Pinpoint the cell where the given text exists, returning its (X, Y) midpoint coordinate. 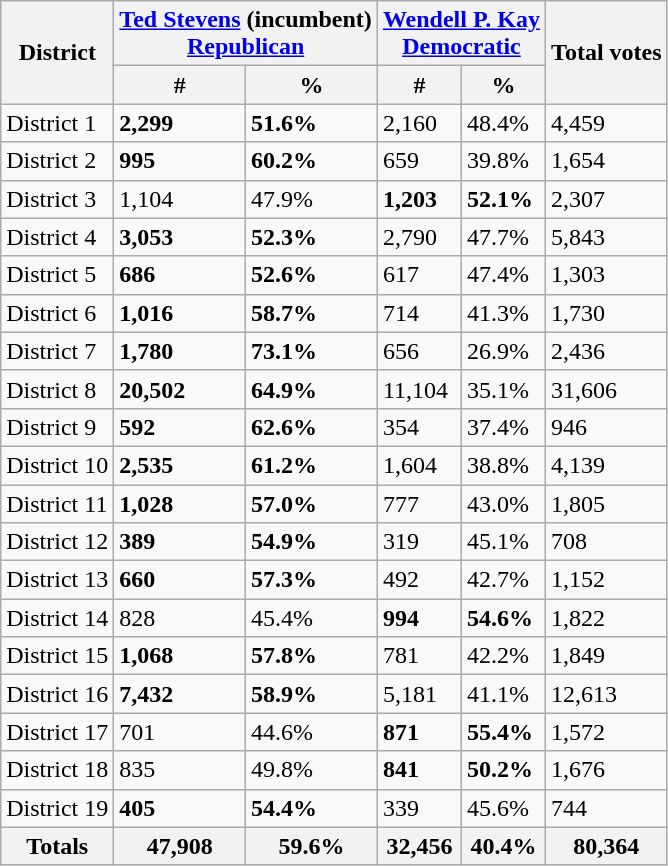
45.4% (312, 618)
835 (180, 770)
District 12 (58, 542)
47.9% (312, 199)
339 (419, 808)
656 (419, 351)
42.2% (503, 656)
47.7% (503, 237)
1,780 (180, 351)
55.4% (503, 732)
41.1% (503, 694)
73.1% (312, 351)
592 (180, 427)
744 (607, 808)
57.8% (312, 656)
7,432 (180, 694)
47.4% (503, 275)
714 (419, 313)
4,459 (607, 123)
828 (180, 618)
Wendell P. KayDemocratic (461, 34)
District 7 (58, 351)
617 (419, 275)
58.9% (312, 694)
District (58, 52)
492 (419, 580)
58.7% (312, 313)
District 17 (58, 732)
319 (419, 542)
59.6% (312, 846)
54.4% (312, 808)
42.7% (503, 580)
1,016 (180, 313)
80,364 (607, 846)
686 (180, 275)
52.6% (312, 275)
61.2% (312, 465)
35.1% (503, 389)
District 15 (58, 656)
5,181 (419, 694)
1,203 (419, 199)
1,152 (607, 580)
995 (180, 161)
51.6% (312, 123)
40.4% (503, 846)
1,805 (607, 503)
45.1% (503, 542)
57.0% (312, 503)
701 (180, 732)
39.8% (503, 161)
405 (180, 808)
659 (419, 161)
1,604 (419, 465)
1,572 (607, 732)
708 (607, 542)
62.6% (312, 427)
District 6 (58, 313)
District 2 (58, 161)
1,849 (607, 656)
50.2% (503, 770)
946 (607, 427)
32,456 (419, 846)
37.4% (503, 427)
43.0% (503, 503)
2,790 (419, 237)
52.3% (312, 237)
District 18 (58, 770)
District 9 (58, 427)
52.1% (503, 199)
354 (419, 427)
District 8 (58, 389)
781 (419, 656)
1,676 (607, 770)
20,502 (180, 389)
2,436 (607, 351)
District 1 (58, 123)
871 (419, 732)
26.9% (503, 351)
49.8% (312, 770)
389 (180, 542)
45.6% (503, 808)
660 (180, 580)
District 16 (58, 694)
Total votes (607, 52)
3,053 (180, 237)
2,307 (607, 199)
1,730 (607, 313)
1,654 (607, 161)
47,908 (180, 846)
District 14 (58, 618)
2,299 (180, 123)
District 5 (58, 275)
District 11 (58, 503)
1,028 (180, 503)
31,606 (607, 389)
12,613 (607, 694)
60.2% (312, 161)
44.6% (312, 732)
64.9% (312, 389)
District 4 (58, 237)
777 (419, 503)
1,104 (180, 199)
1,303 (607, 275)
1,822 (607, 618)
54.9% (312, 542)
2,535 (180, 465)
District 13 (58, 580)
11,104 (419, 389)
41.3% (503, 313)
2,160 (419, 123)
District 10 (58, 465)
1,068 (180, 656)
District 19 (58, 808)
841 (419, 770)
54.6% (503, 618)
994 (419, 618)
Ted Stevens (incumbent)Republican (246, 34)
38.8% (503, 465)
District 3 (58, 199)
Totals (58, 846)
57.3% (312, 580)
5,843 (607, 237)
48.4% (503, 123)
4,139 (607, 465)
